Scan for the cell matching the given text and deliver its [x, y] coordinate at center. 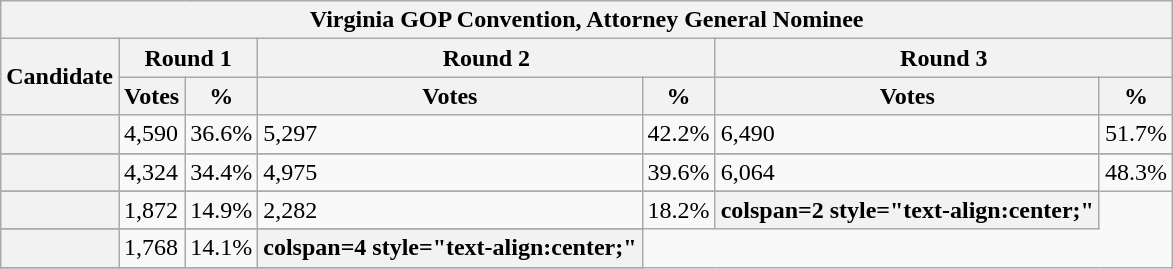
39.6% [678, 172]
5,297 [450, 134]
1,768 [151, 248]
colspan=2 style="text-align:center;" [907, 210]
36.6% [222, 134]
48.3% [1136, 172]
34.4% [222, 172]
6,490 [907, 134]
51.7% [1136, 134]
Virginia GOP Convention, Attorney General Nominee [587, 20]
colspan=4 style="text-align:center;" [450, 248]
4,324 [151, 172]
2,282 [450, 210]
Round 3 [944, 58]
4,590 [151, 134]
4,975 [450, 172]
18.2% [678, 210]
Round 1 [188, 58]
6,064 [907, 172]
14.9% [222, 210]
14.1% [222, 248]
1,872 [151, 210]
42.2% [678, 134]
Round 2 [486, 58]
Candidate [60, 77]
